For the text-containing cell, return its midpoint in (X, Y) coordinate format. 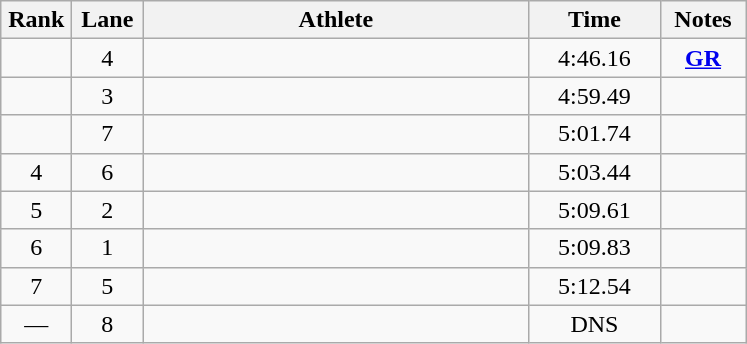
Notes (703, 20)
1 (108, 248)
— (36, 324)
5:09.61 (594, 210)
2 (108, 210)
Athlete (336, 20)
3 (108, 96)
DNS (594, 324)
5:03.44 (594, 172)
5:01.74 (594, 134)
5:09.83 (594, 248)
5:12.54 (594, 286)
Lane (108, 20)
4:46.16 (594, 58)
8 (108, 324)
Time (594, 20)
GR (703, 58)
4:59.49 (594, 96)
Rank (36, 20)
